Return the [X, Y] coordinate for the center point of the cell that contains the specified text.  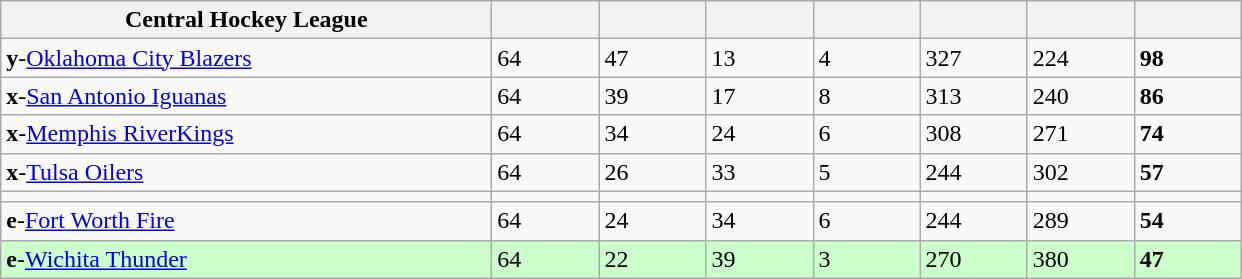
327 [974, 58]
57 [1188, 172]
x-San Antonio Iguanas [246, 96]
74 [1188, 134]
54 [1188, 221]
380 [1080, 259]
e-Fort Worth Fire [246, 221]
e-Wichita Thunder [246, 259]
313 [974, 96]
4 [866, 58]
271 [1080, 134]
33 [760, 172]
x-Tulsa Oilers [246, 172]
5 [866, 172]
8 [866, 96]
224 [1080, 58]
26 [652, 172]
308 [974, 134]
270 [974, 259]
y-Oklahoma City Blazers [246, 58]
302 [1080, 172]
Central Hockey League [246, 20]
289 [1080, 221]
22 [652, 259]
x-Memphis RiverKings [246, 134]
98 [1188, 58]
86 [1188, 96]
17 [760, 96]
13 [760, 58]
240 [1080, 96]
3 [866, 259]
